Pinpoint the cell where the given text exists, returning its [X, Y] midpoint coordinate. 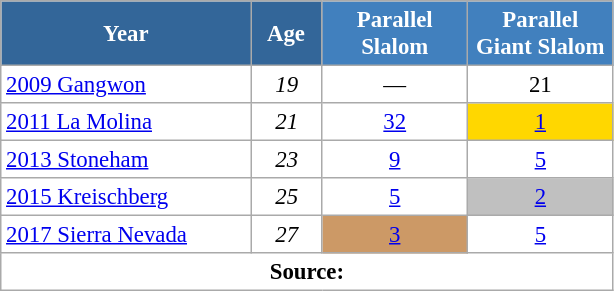
2011 La Molina [126, 122]
19 [286, 85]
2015 Kreischberg [126, 197]
ParallelGiant Slalom [541, 34]
— [395, 85]
3 [395, 235]
1 [541, 122]
Age [286, 34]
25 [286, 197]
Parallel Slalom [395, 34]
2009 Gangwon [126, 85]
9 [395, 160]
27 [286, 235]
23 [286, 160]
Year [126, 34]
2017 Sierra Nevada [126, 235]
2 [541, 197]
2013 Stoneham [126, 160]
32 [395, 122]
